Output the [X, Y] coordinate of the center of the cell containing the given text.  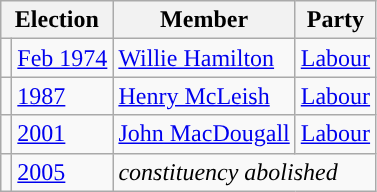
1987 [62, 96]
Election [57, 20]
Henry McLeish [204, 96]
Party [335, 20]
2001 [62, 134]
Member [204, 20]
Willie Hamilton [204, 58]
constituency abolished [244, 172]
2005 [62, 172]
John MacDougall [204, 134]
Feb 1974 [62, 58]
